Capture the cell that displays the provided text and extract its (x, y) central coordinate. 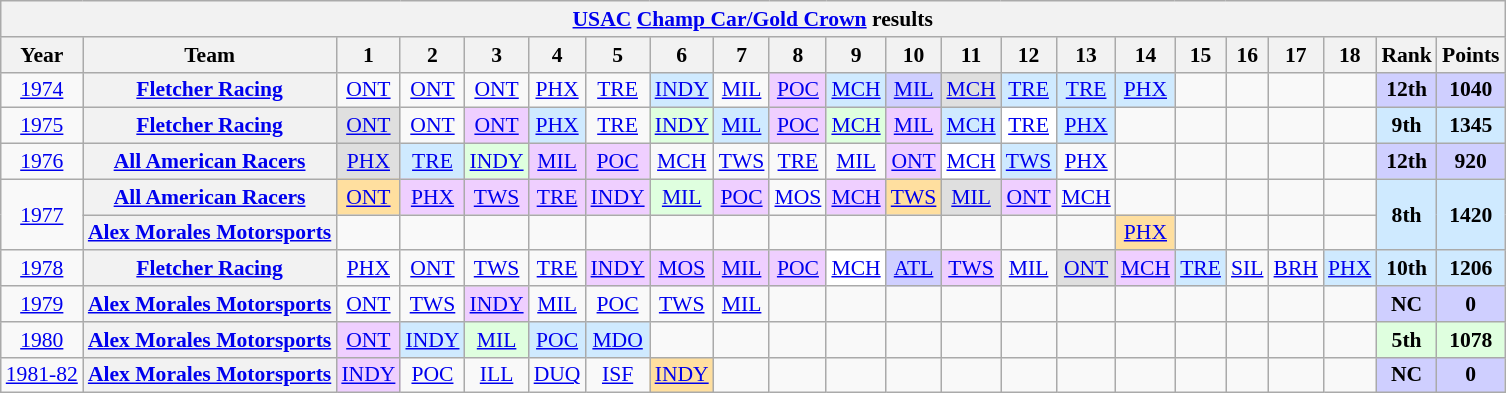
Points (1471, 55)
5 (618, 55)
1974 (42, 90)
14 (1146, 55)
1206 (1471, 269)
MDO (618, 340)
17 (1296, 55)
8 (798, 55)
9th (1406, 126)
18 (1350, 55)
Year (42, 55)
Team (210, 55)
3 (497, 55)
Rank (1406, 55)
1981-82 (42, 375)
1976 (42, 162)
1979 (42, 304)
10 (914, 55)
1078 (1471, 340)
1420 (1471, 214)
1977 (42, 214)
1978 (42, 269)
BRH (1296, 269)
11 (970, 55)
DUQ (558, 375)
1 (368, 55)
16 (1248, 55)
13 (1086, 55)
8th (1406, 214)
5th (1406, 340)
920 (1471, 162)
SIL (1248, 269)
ILL (497, 375)
USAC Champ Car/Gold Crown results (753, 19)
9 (856, 55)
1345 (1471, 126)
15 (1200, 55)
ISF (618, 375)
10th (1406, 269)
1975 (42, 126)
2 (432, 55)
1980 (42, 340)
1040 (1471, 90)
6 (682, 55)
ATL (914, 269)
7 (742, 55)
12 (1029, 55)
4 (558, 55)
